Provide the [x, y] coordinate of the cell's center where the given text is located.  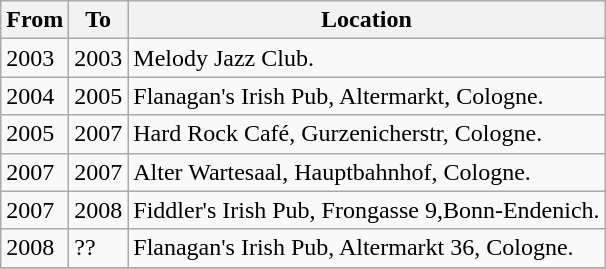
From [35, 20]
?? [98, 248]
Location [366, 20]
Hard Rock Café, Gurzenicherstr, Cologne. [366, 134]
Flanagan's Irish Pub, Altermarkt, Cologne. [366, 96]
Melody Jazz Club. [366, 58]
Fiddler's Irish Pub, Frongasse 9,Bonn-Endenich. [366, 210]
Alter Wartesaal, Hauptbahnhof, Cologne. [366, 172]
Flanagan's Irish Pub, Altermarkt 36, Cologne. [366, 248]
2004 [35, 96]
To [98, 20]
